Output the (x, y) coordinate of the center of the cell containing the given text.  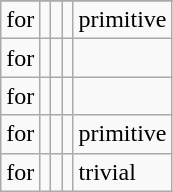
trivial (122, 172)
